Provide the [x, y] coordinate of the cell's center where the given text is located.  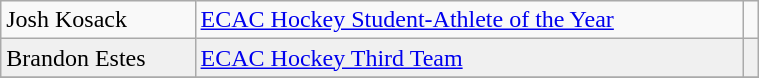
ECAC Hockey Student-Athlete of the Year [469, 20]
ECAC Hockey Third Team [469, 58]
Josh Kosack [98, 20]
Brandon Estes [98, 58]
